Return the (x, y) coordinate for the center point of the cell that contains the specified text.  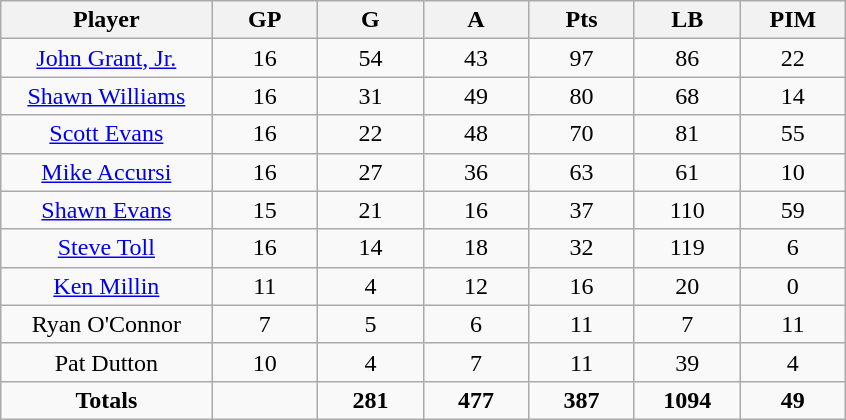
GP (265, 20)
12 (476, 286)
G (371, 20)
32 (582, 248)
A (476, 20)
110 (687, 210)
Ryan O'Connor (106, 324)
LB (687, 20)
Shawn Williams (106, 96)
1094 (687, 400)
Mike Accursi (106, 172)
43 (476, 58)
63 (582, 172)
5 (371, 324)
Player (106, 20)
15 (265, 210)
81 (687, 134)
86 (687, 58)
Ken Millin (106, 286)
281 (371, 400)
55 (793, 134)
20 (687, 286)
70 (582, 134)
59 (793, 210)
119 (687, 248)
97 (582, 58)
387 (582, 400)
54 (371, 58)
John Grant, Jr. (106, 58)
39 (687, 362)
Scott Evans (106, 134)
PIM (793, 20)
0 (793, 286)
68 (687, 96)
Pat Dutton (106, 362)
61 (687, 172)
Pts (582, 20)
18 (476, 248)
477 (476, 400)
Totals (106, 400)
Steve Toll (106, 248)
21 (371, 210)
27 (371, 172)
31 (371, 96)
36 (476, 172)
80 (582, 96)
48 (476, 134)
Shawn Evans (106, 210)
37 (582, 210)
